From the cell containing the given text, extract its center point as [x, y] coordinate. 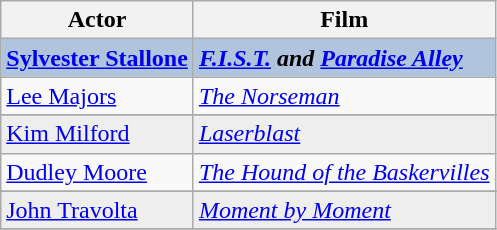
Actor [98, 20]
Film [344, 20]
Sylvester Stallone [98, 58]
John Travolta [98, 210]
Moment by Moment [344, 210]
The Norseman [344, 96]
Kim Milford [98, 134]
Dudley Moore [98, 172]
Lee Majors [98, 96]
Laserblast [344, 134]
The Hound of the Baskervilles [344, 172]
F.I.S.T. and Paradise Alley [344, 58]
